Extract the [x, y] coordinate from the center of the cell holding the provided text.  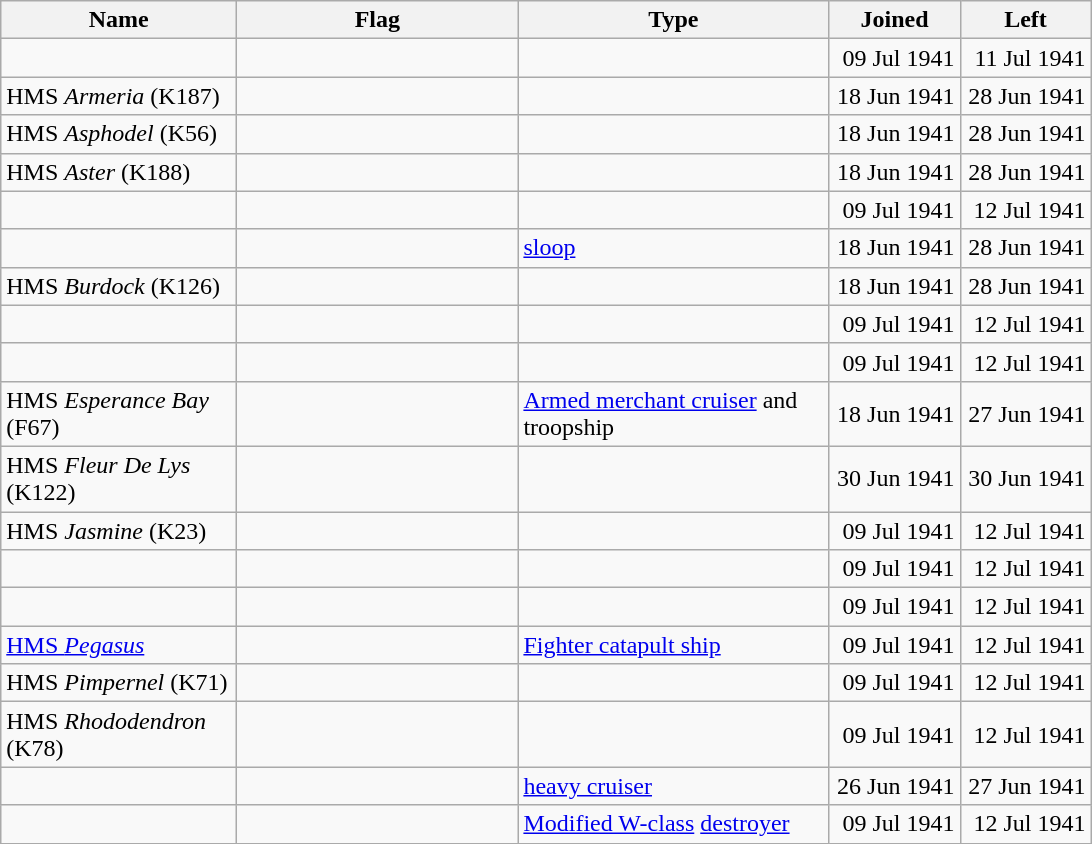
HMS Esperance Bay (F67) [119, 414]
HMS Jasmine (K23) [119, 531]
Name [119, 20]
sloop [674, 248]
Type [674, 20]
HMS Pimpernel (K71) [119, 683]
HMS Burdock (K126) [119, 286]
HMS Rhododendron (K78) [119, 734]
HMS Asphodel (K56) [119, 134]
26 Jun 1941 [894, 786]
Modified W-class destroyer [674, 824]
Fighter catapult ship [674, 645]
heavy cruiser [674, 786]
11 Jul 1941 [1026, 58]
HMS Armeria (K187) [119, 96]
Joined [894, 20]
Armed merchant cruiser and troopship [674, 414]
Flag [378, 20]
HMS Fleur De Lys (K122) [119, 478]
HMS Pegasus [119, 645]
Left [1026, 20]
HMS Aster (K188) [119, 172]
